Return the [X, Y] coordinate for the center point of the cell that contains the specified text.  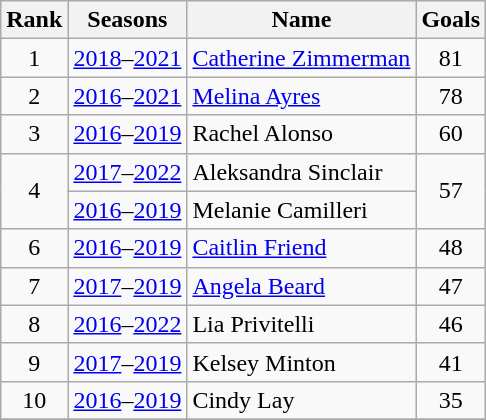
1 [34, 58]
41 [451, 362]
Lia Privitelli [302, 324]
6 [34, 248]
Angela Beard [302, 286]
9 [34, 362]
Rank [34, 20]
Name [302, 20]
10 [34, 400]
2016–2022 [128, 324]
Caitlin Friend [302, 248]
2016–2021 [128, 96]
Aleksandra Sinclair [302, 172]
Seasons [128, 20]
48 [451, 248]
3 [34, 134]
35 [451, 400]
Goals [451, 20]
Melina Ayres [302, 96]
Rachel Alonso [302, 134]
Kelsey Minton [302, 362]
60 [451, 134]
7 [34, 286]
Catherine Zimmerman [302, 58]
47 [451, 286]
2017–2022 [128, 172]
57 [451, 191]
Cindy Lay [302, 400]
8 [34, 324]
4 [34, 191]
81 [451, 58]
78 [451, 96]
2018–2021 [128, 58]
Melanie Camilleri [302, 210]
46 [451, 324]
2 [34, 96]
